Locate the cell with the specified text and output its [x, y] center coordinate. 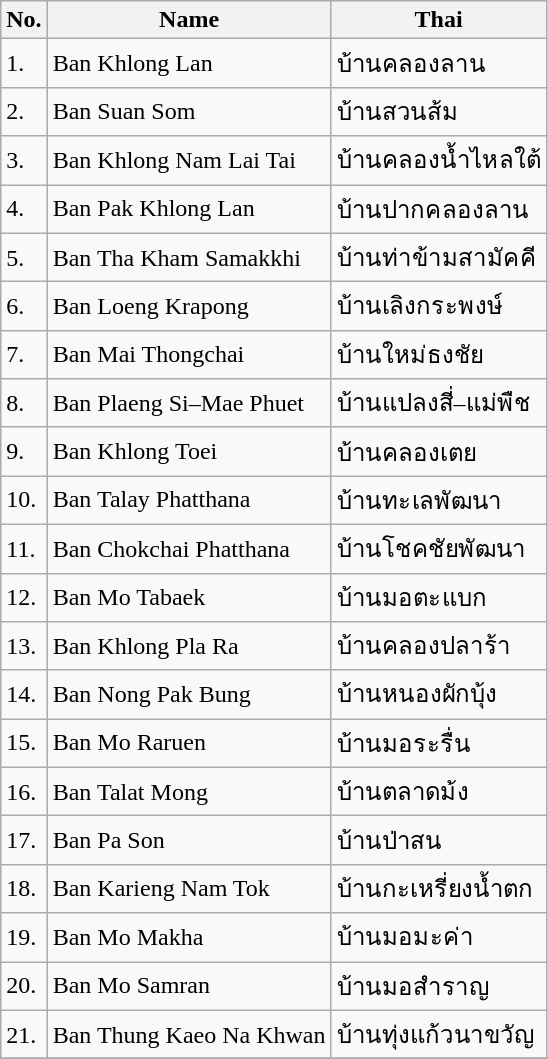
Ban Pak Khlong Lan [189, 208]
Ban Khlong Nam Lai Tai [189, 160]
Ban Mo Makha [189, 938]
บ้านปากคลองลาน [438, 208]
Ban Mo Tabaek [189, 598]
บ้านป่าสน [438, 840]
Ban Thung Kaeo Na Khwan [189, 1034]
Ban Suan Som [189, 112]
บ้านมอมะค่า [438, 938]
บ้านตลาดม้ง [438, 792]
12. [24, 598]
10. [24, 500]
9. [24, 452]
บ้านทะเลพัฒนา [438, 500]
15. [24, 744]
13. [24, 646]
Ban Mai Thongchai [189, 354]
บ้านมอตะแบก [438, 598]
บ้านมอสำราญ [438, 986]
7. [24, 354]
บ้านคลองเตย [438, 452]
บ้านใหม่ธงชัย [438, 354]
Ban Chokchai Phatthana [189, 548]
8. [24, 404]
21. [24, 1034]
Thai [438, 20]
บ้านคลองน้ำไหลใต้ [438, 160]
No. [24, 20]
บ้านคลองลาน [438, 64]
Ban Talat Mong [189, 792]
Ban Khlong Pla Ra [189, 646]
2. [24, 112]
Name [189, 20]
Ban Karieng Nam Tok [189, 888]
Ban Mo Samran [189, 986]
Ban Mo Raruen [189, 744]
Ban Khlong Toei [189, 452]
11. [24, 548]
Ban Tha Kham Samakkhi [189, 258]
4. [24, 208]
Ban Pa Son [189, 840]
บ้านหนองผักบุ้ง [438, 694]
บ้านทุ่งแก้วนาขวัญ [438, 1034]
19. [24, 938]
Ban Plaeng Si–Mae Phuet [189, 404]
18. [24, 888]
Ban Loeng Krapong [189, 306]
14. [24, 694]
Ban Talay Phatthana [189, 500]
บ้านโชคชัยพัฒนา [438, 548]
16. [24, 792]
บ้านสวนส้ม [438, 112]
บ้านท่าข้ามสามัคคี [438, 258]
บ้านมอระรื่น [438, 744]
บ้านเลิงกระพงษ์ [438, 306]
5. [24, 258]
1. [24, 64]
Ban Nong Pak Bung [189, 694]
บ้านกะเหรี่ยงน้ำตก [438, 888]
บ้านคลองปลาร้า [438, 646]
3. [24, 160]
Ban Khlong Lan [189, 64]
20. [24, 986]
6. [24, 306]
17. [24, 840]
บ้านแปลงสี่–แม่พืช [438, 404]
